Return [x, y] of the center of cell containing provided text 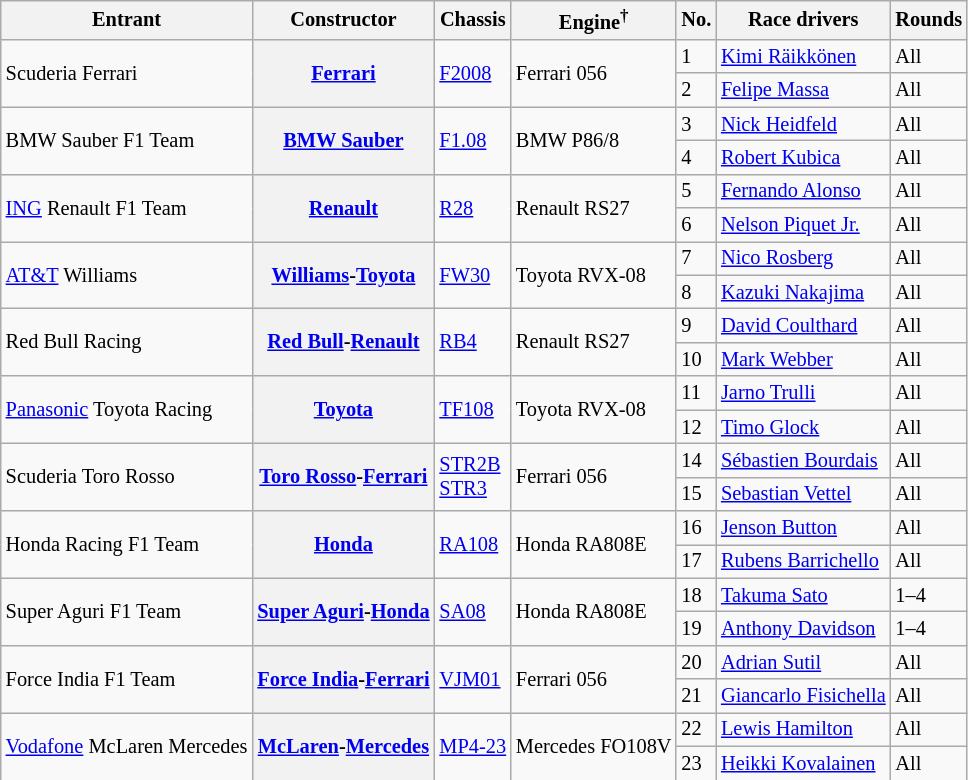
F2008 [472, 72]
Lewis Hamilton [803, 729]
Jarno Trulli [803, 393]
Fernando Alonso [803, 191]
Toyota [343, 410]
Sebastian Vettel [803, 494]
MP4-23 [472, 746]
21 [696, 696]
Honda Racing F1 Team [127, 544]
Takuma Sato [803, 595]
9 [696, 326]
Entrant [127, 20]
Jenson Button [803, 527]
RA108 [472, 544]
STR2BSTR3 [472, 476]
Mark Webber [803, 359]
2 [696, 90]
Red Bull Racing [127, 342]
Heikki Kovalainen [803, 763]
19 [696, 628]
Rubens Barrichello [803, 561]
Super Aguri F1 Team [127, 612]
David Coulthard [803, 326]
Timo Glock [803, 427]
Panasonic Toyota Racing [127, 410]
7 [696, 258]
SA08 [472, 612]
Nico Rosberg [803, 258]
Nelson Piquet Jr. [803, 225]
Constructor [343, 20]
Kimi Räikkönen [803, 56]
McLaren-Mercedes [343, 746]
BMW Sauber [343, 140]
Engine† [594, 20]
6 [696, 225]
Nick Heidfeld [803, 124]
Vodafone McLaren Mercedes [127, 746]
Red Bull-Renault [343, 342]
Ferrari [343, 72]
8 [696, 292]
Sébastien Bourdais [803, 460]
TF108 [472, 410]
No. [696, 20]
Mercedes FO108V [594, 746]
ING Renault F1 Team [127, 208]
Force India-Ferrari [343, 678]
Giancarlo Fisichella [803, 696]
Rounds [930, 20]
Robert Kubica [803, 157]
Anthony Davidson [803, 628]
VJM01 [472, 678]
Chassis [472, 20]
RB4 [472, 342]
Super Aguri-Honda [343, 612]
Kazuki Nakajima [803, 292]
Felipe Massa [803, 90]
Toro Rosso-Ferrari [343, 476]
16 [696, 527]
Renault [343, 208]
BMW Sauber F1 Team [127, 140]
Race drivers [803, 20]
18 [696, 595]
Williams-Toyota [343, 274]
F1.08 [472, 140]
1 [696, 56]
Scuderia Ferrari [127, 72]
FW30 [472, 274]
5 [696, 191]
3 [696, 124]
17 [696, 561]
BMW P86/8 [594, 140]
Scuderia Toro Rosso [127, 476]
Force India F1 Team [127, 678]
20 [696, 662]
Adrian Sutil [803, 662]
22 [696, 729]
10 [696, 359]
4 [696, 157]
23 [696, 763]
11 [696, 393]
R28 [472, 208]
AT&T Williams [127, 274]
14 [696, 460]
15 [696, 494]
12 [696, 427]
Honda [343, 544]
